Capture the cell that displays the provided text and extract its (x, y) central coordinate. 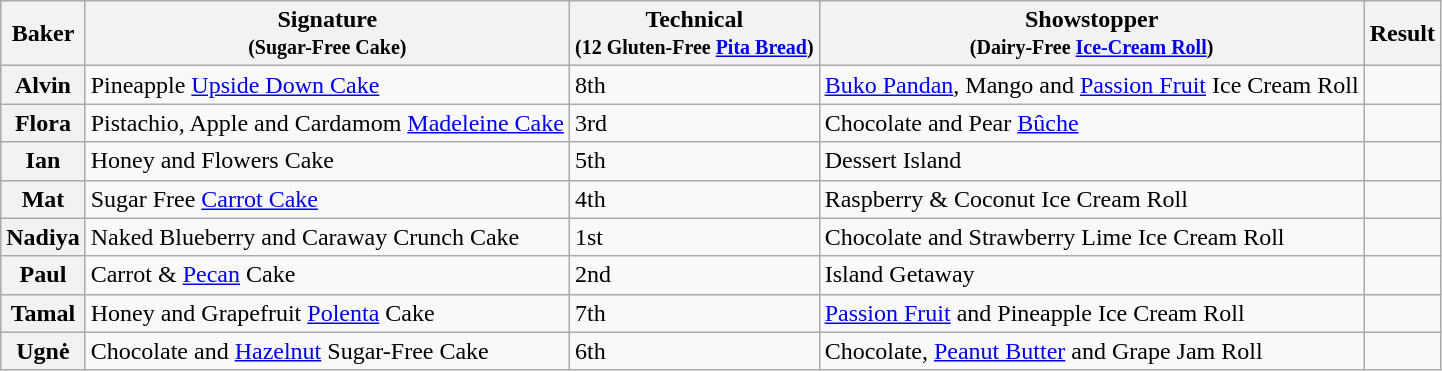
Chocolate, Peanut Butter and Grape Jam Roll (1092, 351)
Sugar Free Carrot Cake (327, 199)
Honey and Flowers Cake (327, 161)
Technical(12 Gluten-Free Pita Bread) (694, 34)
Raspberry & Coconut Ice Cream Roll (1092, 199)
Result (1402, 34)
Pistachio, Apple and Cardamom Madeleine Cake (327, 123)
5th (694, 161)
Flora (43, 123)
Carrot & Pecan Cake (327, 275)
Pineapple Upside Down Cake (327, 85)
Chocolate and Pear Bûche (1092, 123)
Ugnė (43, 351)
Signature(Sugar-Free Cake) (327, 34)
6th (694, 351)
Mat (43, 199)
7th (694, 313)
Passion Fruit and Pineapple Ice Cream Roll (1092, 313)
Honey and Grapefruit Polenta Cake (327, 313)
Island Getaway (1092, 275)
Tamal (43, 313)
Chocolate and Strawberry Lime Ice Cream Roll (1092, 237)
1st (694, 237)
Alvin (43, 85)
Buko Pandan, Mango and Passion Fruit Ice Cream Roll (1092, 85)
2nd (694, 275)
Dessert Island (1092, 161)
3rd (694, 123)
Naked Blueberry and Caraway Crunch Cake (327, 237)
Nadiya (43, 237)
Baker (43, 34)
4th (694, 199)
Chocolate and Hazelnut Sugar-Free Cake (327, 351)
8th (694, 85)
Showstopper(Dairy-Free Ice-Cream Roll) (1092, 34)
Paul (43, 275)
Ian (43, 161)
